Determine the (x, y) coordinate at the center of the cell enclosing the given text.  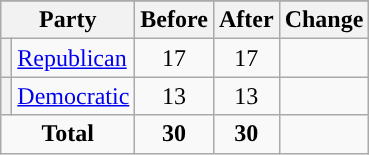
Total (68, 134)
Change (324, 20)
After (246, 20)
Democratic (74, 96)
Party (68, 20)
Republican (74, 58)
Before (174, 20)
